Find where the given text appears and provide that cell's center as [X, Y] coordinate. 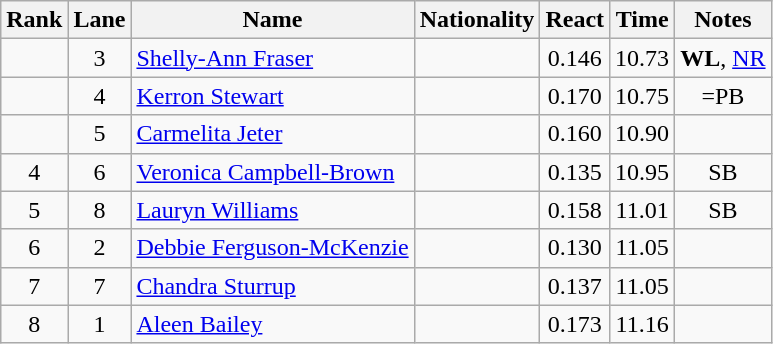
Lauryn Williams [272, 210]
10.75 [642, 96]
Notes [723, 20]
1 [100, 324]
0.135 [575, 172]
0.137 [575, 286]
Debbie Ferguson-McKenzie [272, 248]
0.158 [575, 210]
Rank [34, 20]
0.160 [575, 134]
=PB [723, 96]
10.95 [642, 172]
Nationality [477, 20]
Aleen Bailey [272, 324]
0.170 [575, 96]
Name [272, 20]
React [575, 20]
Lane [100, 20]
Veronica Campbell-Brown [272, 172]
Chandra Sturrup [272, 286]
2 [100, 248]
0.130 [575, 248]
Time [642, 20]
3 [100, 58]
WL, NR [723, 58]
Shelly-Ann Fraser [272, 58]
10.90 [642, 134]
11.16 [642, 324]
0.173 [575, 324]
Kerron Stewart [272, 96]
Carmelita Jeter [272, 134]
11.01 [642, 210]
0.146 [575, 58]
10.73 [642, 58]
